Return the (X, Y) coordinate for the center point of the cell that contains the specified text.  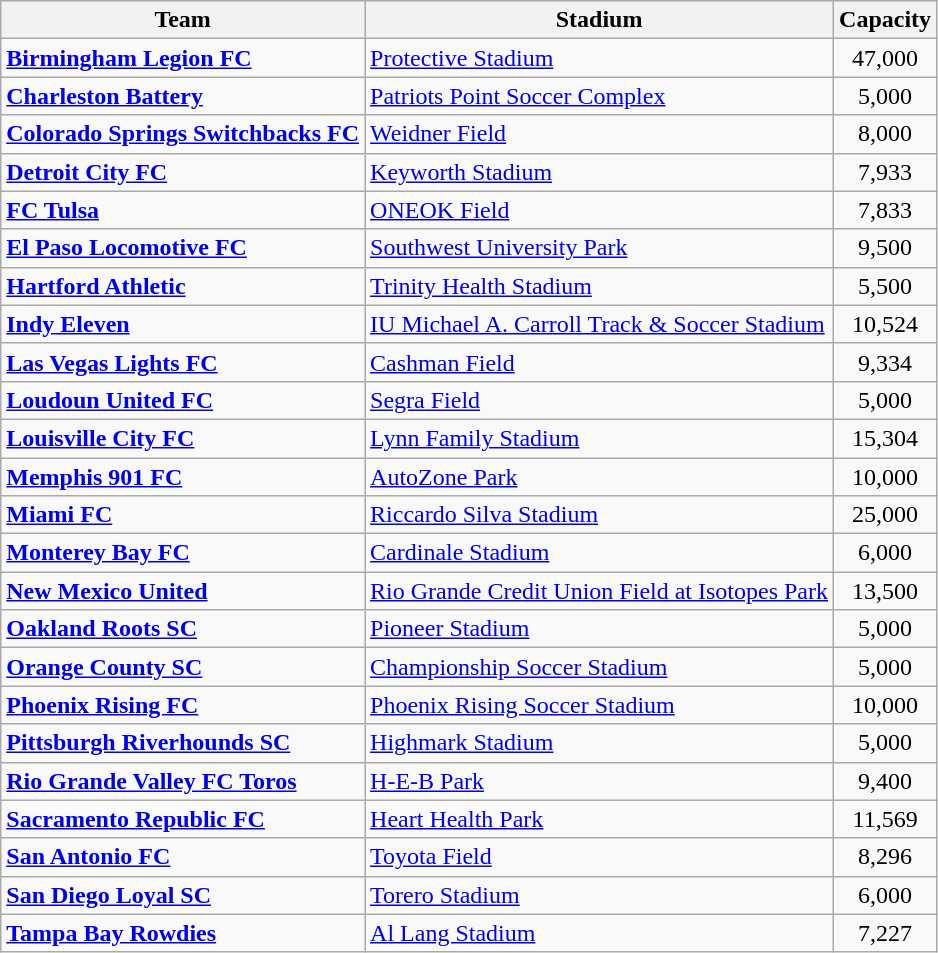
13,500 (886, 591)
9,334 (886, 362)
Lynn Family Stadium (600, 438)
Miami FC (183, 515)
San Diego Loyal SC (183, 895)
Rio Grande Valley FC Toros (183, 781)
Oakland Roots SC (183, 629)
Cashman Field (600, 362)
Protective Stadium (600, 58)
Pittsburgh Riverhounds SC (183, 743)
47,000 (886, 58)
25,000 (886, 515)
Loudoun United FC (183, 400)
Tampa Bay Rowdies (183, 933)
Cardinale Stadium (600, 553)
Highmark Stadium (600, 743)
Pioneer Stadium (600, 629)
FC Tulsa (183, 210)
AutoZone Park (600, 477)
10,524 (886, 324)
El Paso Locomotive FC (183, 248)
Phoenix Rising Soccer Stadium (600, 705)
Rio Grande Credit Union Field at Isotopes Park (600, 591)
Weidner Field (600, 134)
H-E-B Park (600, 781)
9,500 (886, 248)
11,569 (886, 819)
Detroit City FC (183, 172)
Hartford Athletic (183, 286)
ONEOK Field (600, 210)
7,933 (886, 172)
Stadium (600, 20)
Sacramento Republic FC (183, 819)
Toyota Field (600, 857)
Birmingham Legion FC (183, 58)
Patriots Point Soccer Complex (600, 96)
Southwest University Park (600, 248)
IU Michael A. Carroll Track & Soccer Stadium (600, 324)
Colorado Springs Switchbacks FC (183, 134)
7,833 (886, 210)
Keyworth Stadium (600, 172)
Memphis 901 FC (183, 477)
7,227 (886, 933)
Torero Stadium (600, 895)
Team (183, 20)
Louisville City FC (183, 438)
Al Lang Stadium (600, 933)
Riccardo Silva Stadium (600, 515)
New Mexico United (183, 591)
8,296 (886, 857)
Phoenix Rising FC (183, 705)
9,400 (886, 781)
Heart Health Park (600, 819)
Trinity Health Stadium (600, 286)
15,304 (886, 438)
Orange County SC (183, 667)
Capacity (886, 20)
Championship Soccer Stadium (600, 667)
5,500 (886, 286)
8,000 (886, 134)
San Antonio FC (183, 857)
Las Vegas Lights FC (183, 362)
Monterey Bay FC (183, 553)
Indy Eleven (183, 324)
Charleston Battery (183, 96)
Segra Field (600, 400)
